Capture the cell that displays the provided text and extract its [x, y] central coordinate. 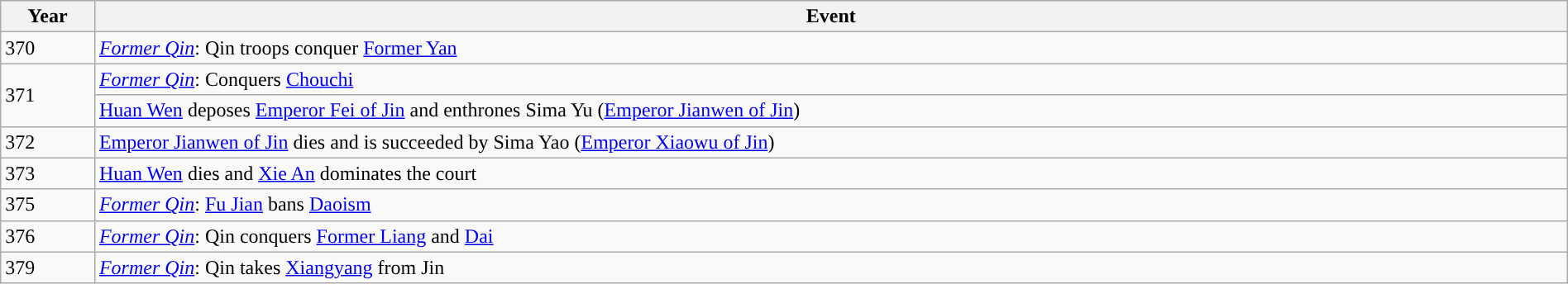
372 [48, 142]
Former Qin: Qin conquers Former Liang and Dai [830, 236]
Former Qin: Fu Jian bans Daoism [830, 205]
Huan Wen dies and Xie An dominates the court [830, 173]
370 [48, 48]
Year [48, 17]
371 [48, 95]
373 [48, 173]
Former Qin: Conquers Chouchi [830, 79]
Huan Wen deposes Emperor Fei of Jin and enthrones Sima Yu (Emperor Jianwen of Jin) [830, 111]
379 [48, 267]
Former Qin: Qin troops conquer Former Yan [830, 48]
Former Qin: Qin takes Xiangyang from Jin [830, 267]
Event [830, 17]
375 [48, 205]
376 [48, 236]
Emperor Jianwen of Jin dies and is succeeded by Sima Yao (Emperor Xiaowu of Jin) [830, 142]
